Provide the [x, y] coordinate of the cell's center where the given text is located.  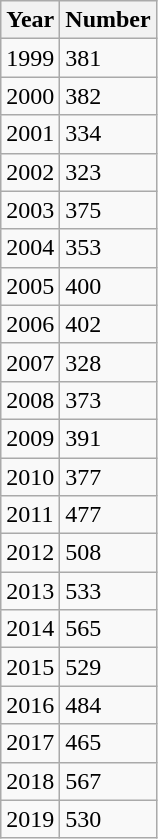
533 [108, 591]
373 [108, 400]
323 [108, 172]
382 [108, 96]
2006 [30, 324]
2010 [30, 477]
530 [108, 819]
2014 [30, 629]
391 [108, 438]
2011 [30, 515]
400 [108, 286]
377 [108, 477]
328 [108, 362]
Year [30, 20]
2007 [30, 362]
2015 [30, 667]
2018 [30, 781]
484 [108, 705]
2000 [30, 96]
2016 [30, 705]
402 [108, 324]
565 [108, 629]
2008 [30, 400]
2019 [30, 819]
2005 [30, 286]
508 [108, 553]
567 [108, 781]
2012 [30, 553]
353 [108, 248]
381 [108, 58]
477 [108, 515]
2001 [30, 134]
529 [108, 667]
2009 [30, 438]
Number [108, 20]
334 [108, 134]
465 [108, 743]
375 [108, 210]
2003 [30, 210]
1999 [30, 58]
2013 [30, 591]
2017 [30, 743]
2004 [30, 248]
2002 [30, 172]
